Determine the (X, Y) coordinate at the center of the cell enclosing the given text.  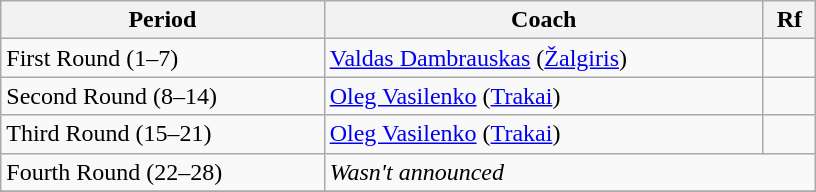
Second Round (8–14) (162, 96)
Rf (789, 20)
Valdas Dambrauskas (Žalgiris) (544, 58)
Period (162, 20)
Coach (544, 20)
Wasn't announced (570, 172)
Fourth Round (22–28) (162, 172)
Third Round (15–21) (162, 134)
First Round (1–7) (162, 58)
